Determine the (x, y) coordinate at the center of the cell enclosing the given text.  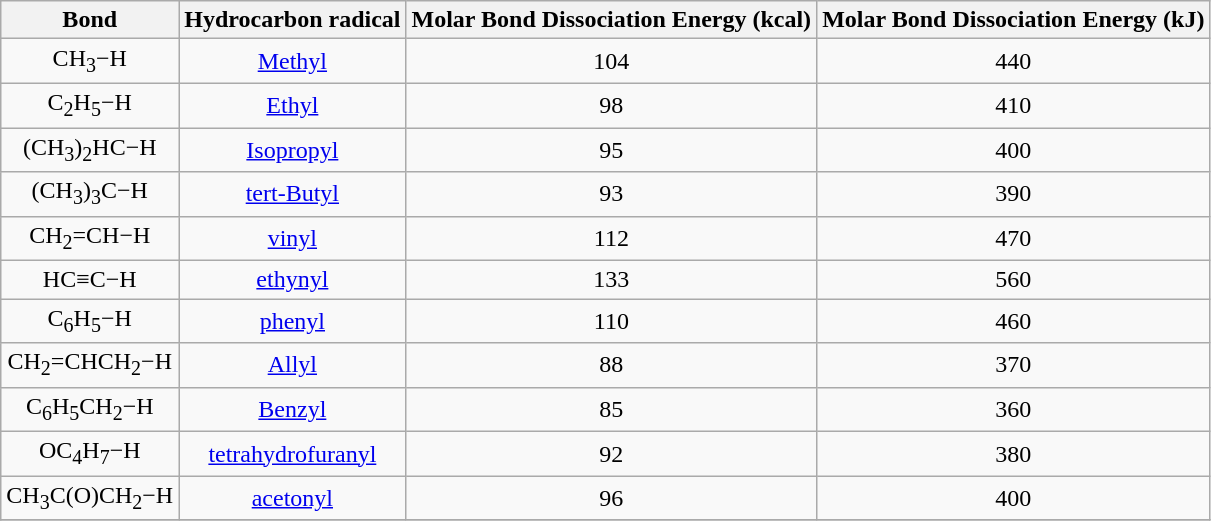
tetrahydrofuranyl (292, 454)
Allyl (292, 365)
95 (612, 150)
460 (1014, 321)
98 (612, 105)
410 (1014, 105)
ethynyl (292, 280)
Molar Bond Dissociation Energy (kJ) (1014, 20)
OC4H7−H (90, 454)
440 (1014, 61)
CH2=CH−H (90, 238)
C2H5−H (90, 105)
Molar Bond Dissociation Energy (kcal) (612, 20)
92 (612, 454)
380 (1014, 454)
370 (1014, 365)
560 (1014, 280)
vinyl (292, 238)
phenyl (292, 321)
Bond (90, 20)
Benzyl (292, 409)
96 (612, 498)
tert-Butyl (292, 194)
104 (612, 61)
Isopropyl (292, 150)
88 (612, 365)
CH3C(O)CH2−H (90, 498)
390 (1014, 194)
Hydrocarbon radical (292, 20)
C6H5CH2−H (90, 409)
HC≡C−H (90, 280)
470 (1014, 238)
Ethyl (292, 105)
C6H5−H (90, 321)
acetonyl (292, 498)
CH2=CHCH2−H (90, 365)
CH3−H (90, 61)
Methyl (292, 61)
112 (612, 238)
(CH3)2HC−H (90, 150)
110 (612, 321)
360 (1014, 409)
93 (612, 194)
85 (612, 409)
133 (612, 280)
(CH3)3C−H (90, 194)
